Extract the (x, y) coordinate from the center of the cell holding the provided text.  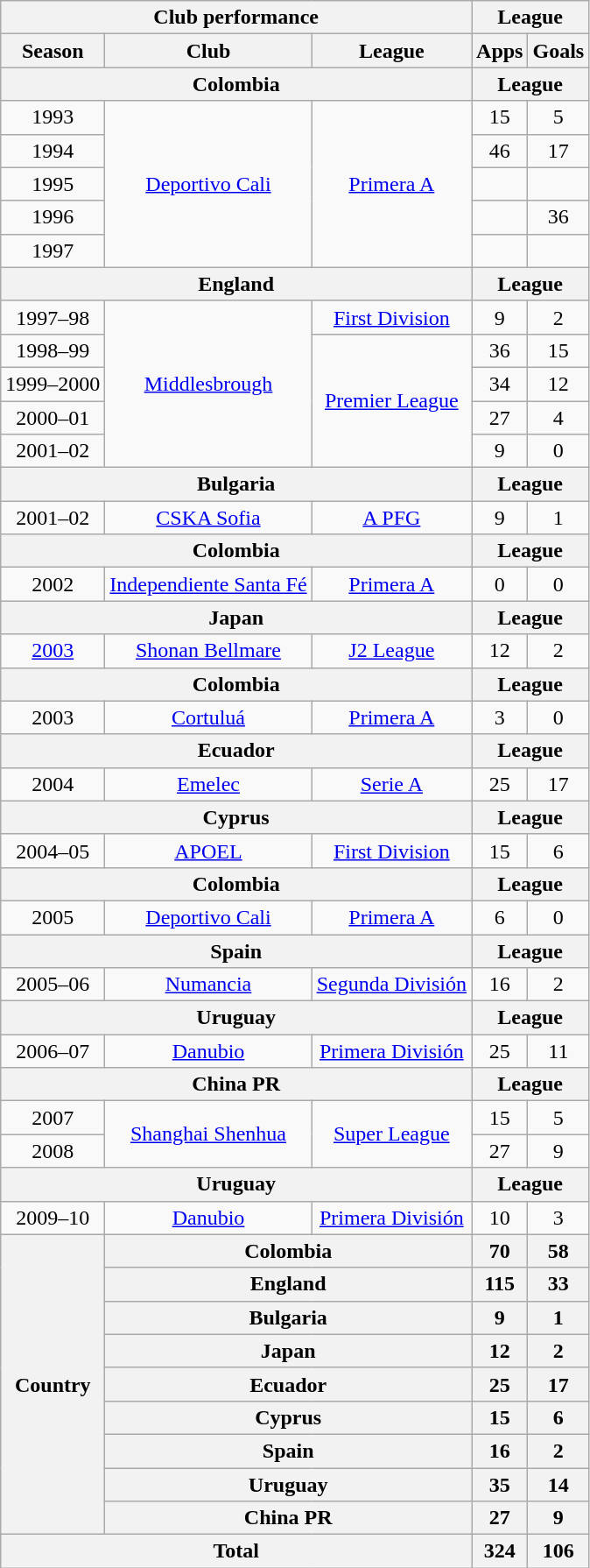
J2 League (391, 651)
1997 (53, 251)
2004–05 (53, 851)
34 (500, 384)
CSKA Sofia (208, 518)
1995 (53, 184)
Premier League (391, 400)
1996 (53, 217)
Independiente Santa Fé (208, 584)
2008 (53, 1151)
70 (500, 1251)
Super League (391, 1134)
A PFG (391, 518)
46 (500, 151)
Serie A (391, 784)
2000–01 (53, 418)
2004 (53, 784)
Goals (558, 51)
Apps (500, 51)
Emelec (208, 784)
Shanghai Shenhua (208, 1134)
106 (558, 1551)
58 (558, 1251)
Country (53, 1384)
Segunda División (391, 985)
Club (208, 51)
324 (500, 1551)
10 (500, 1218)
Total (236, 1551)
115 (500, 1284)
1998–99 (53, 350)
Middlesbrough (208, 384)
4 (558, 418)
14 (558, 1485)
2002 (53, 584)
Numancia (208, 985)
35 (500, 1485)
11 (558, 1051)
2009–10 (53, 1218)
1997–98 (53, 317)
33 (558, 1284)
2005 (53, 917)
Shonan Bellmare (208, 651)
1994 (53, 151)
1993 (53, 117)
Club performance (236, 18)
Season (53, 51)
2005–06 (53, 985)
2007 (53, 1118)
APOEL (208, 851)
Cortuluá (208, 717)
2006–07 (53, 1051)
1999–2000 (53, 384)
